Extract the [x, y] coordinate from the center of the cell holding the provided text.  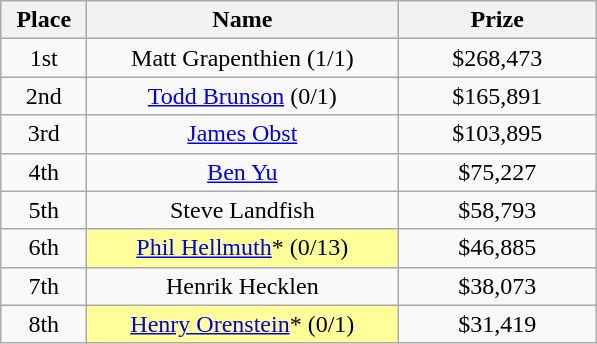
8th [44, 324]
Place [44, 20]
$31,419 [498, 324]
2nd [44, 96]
7th [44, 286]
5th [44, 210]
3rd [44, 134]
James Obst [242, 134]
$268,473 [498, 58]
Henry Orenstein* (0/1) [242, 324]
1st [44, 58]
$38,073 [498, 286]
Steve Landfish [242, 210]
Henrik Hecklen [242, 286]
$58,793 [498, 210]
Matt Grapenthien (1/1) [242, 58]
4th [44, 172]
$46,885 [498, 248]
$165,891 [498, 96]
Ben Yu [242, 172]
Prize [498, 20]
6th [44, 248]
$75,227 [498, 172]
Todd Brunson (0/1) [242, 96]
Name [242, 20]
Phil Hellmuth* (0/13) [242, 248]
$103,895 [498, 134]
